Capture the cell that displays the provided text and extract its [x, y] central coordinate. 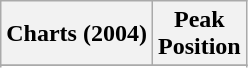
Charts (2004) [77, 34]
PeakPosition [199, 34]
